Search for the cell housing the specified text and yield its (X, Y) center coordinate. 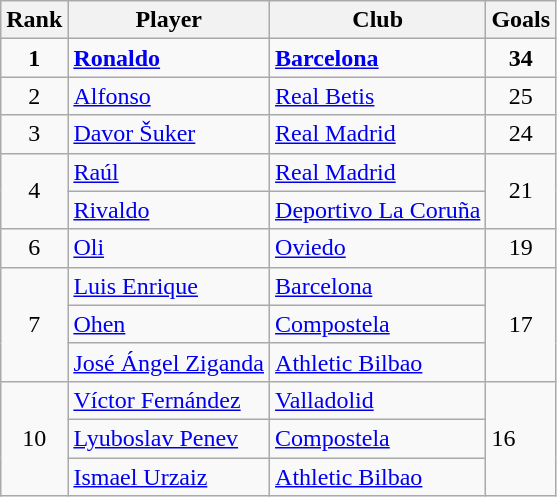
Davor Šuker (169, 134)
17 (521, 324)
34 (521, 58)
10 (34, 438)
Goals (521, 20)
16 (521, 438)
24 (521, 134)
Club (378, 20)
Ohen (169, 324)
José Ángel Ziganda (169, 362)
21 (521, 191)
Raúl (169, 172)
2 (34, 96)
Valladolid (378, 400)
Deportivo La Coruña (378, 210)
Oli (169, 248)
Alfonso (169, 96)
Víctor Fernández (169, 400)
Ronaldo (169, 58)
Oviedo (378, 248)
Rivaldo (169, 210)
Rank (34, 20)
Lyuboslav Penev (169, 438)
3 (34, 134)
4 (34, 191)
6 (34, 248)
1 (34, 58)
Real Betis (378, 96)
19 (521, 248)
25 (521, 96)
Ismael Urzaiz (169, 477)
Player (169, 20)
7 (34, 324)
Luis Enrique (169, 286)
